Extract the [X, Y] coordinate from the center of the cell holding the provided text.  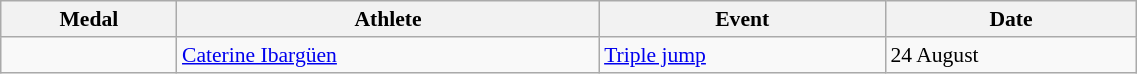
Triple jump [742, 55]
Caterine Ibargüen [388, 55]
24 August [1011, 55]
Event [742, 19]
Athlete [388, 19]
Date [1011, 19]
Medal [89, 19]
